Determine the (x, y) coordinate at the center of the cell enclosing the given text.  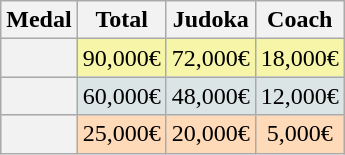
Medal (39, 20)
Coach (300, 20)
Judoka (210, 20)
90,000€ (122, 58)
60,000€ (122, 96)
48,000€ (210, 96)
72,000€ (210, 58)
25,000€ (122, 134)
12,000€ (300, 96)
Total (122, 20)
5,000€ (300, 134)
18,000€ (300, 58)
20,000€ (210, 134)
